Pinpoint the cell where the given text exists, returning its [X, Y] midpoint coordinate. 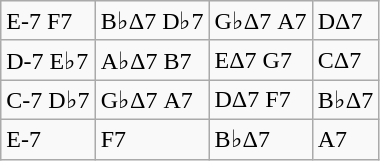
C-7 D♭7 [48, 100]
B♭Δ7 D♭7 [152, 21]
DΔ7 F7 [260, 100]
CΔ7 [346, 60]
EΔ7 G7 [260, 60]
A7 [346, 139]
D-7 E♭7 [48, 60]
A♭Δ7 B7 [152, 60]
E-7 F7 [48, 21]
F7 [152, 139]
DΔ7 [346, 21]
E-7 [48, 139]
